Determine the [X, Y] coordinate at the center of the cell enclosing the given text.  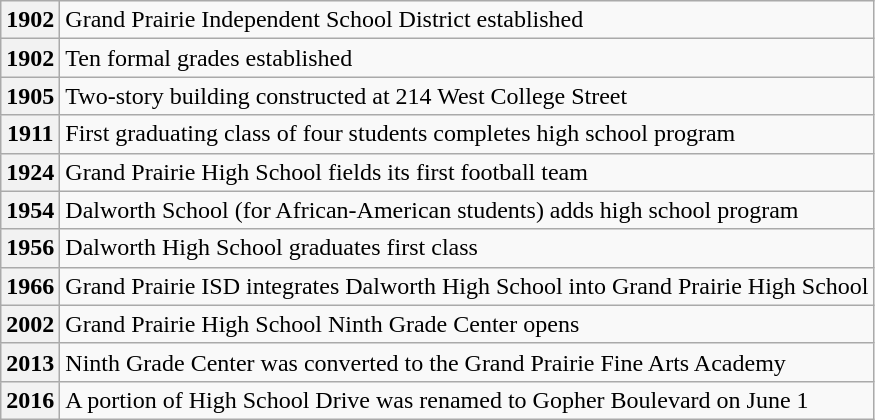
2013 [30, 362]
Ten formal grades established [467, 58]
Two-story building constructed at 214 West College Street [467, 96]
Ninth Grade Center was converted to the Grand Prairie Fine Arts Academy [467, 362]
1911 [30, 134]
1905 [30, 96]
1956 [30, 248]
2016 [30, 400]
1954 [30, 210]
A portion of High School Drive was renamed to Gopher Boulevard on June 1 [467, 400]
Dalworth School (for African-American students) adds high school program [467, 210]
Grand Prairie High School fields its first football team [467, 172]
Grand Prairie ISD integrates Dalworth High School into Grand Prairie High School [467, 286]
First graduating class of four students completes high school program [467, 134]
1966 [30, 286]
1924 [30, 172]
2002 [30, 324]
Grand Prairie High School Ninth Grade Center opens [467, 324]
Dalworth High School graduates first class [467, 248]
Grand Prairie Independent School District established [467, 20]
